Extract the [x, y] coordinate from the center of the cell holding the provided text.  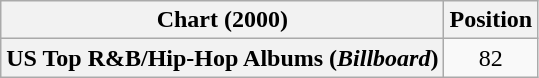
Position [491, 20]
US Top R&B/Hip-Hop Albums (Billboard) [222, 58]
82 [491, 58]
Chart (2000) [222, 20]
